Return the [x, y] coordinate for the center point of the cell that contains the specified text.  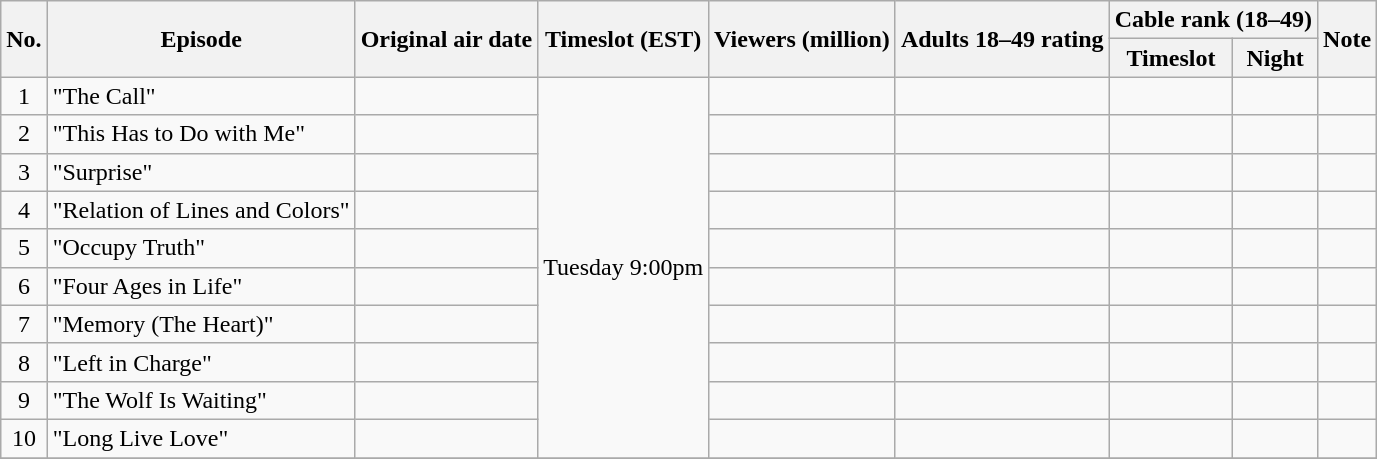
8 [24, 362]
Original air date [446, 39]
7 [24, 324]
3 [24, 172]
"This Has to Do with Me" [201, 134]
"Memory (The Heart)" [201, 324]
"Occupy Truth" [201, 248]
"Four Ages in Life" [201, 286]
"Relation of Lines and Colors" [201, 210]
Adults 18–49 rating [1002, 39]
"Left in Charge" [201, 362]
Cable rank (18–49) [1213, 20]
Night [1276, 58]
Episode [201, 39]
Timeslot (EST) [624, 39]
"The Call" [201, 96]
6 [24, 286]
Note [1348, 39]
No. [24, 39]
Tuesday 9:00pm [624, 268]
"Long Live Love" [201, 438]
5 [24, 248]
4 [24, 210]
9 [24, 400]
Timeslot [1171, 58]
1 [24, 96]
"The Wolf Is Waiting" [201, 400]
2 [24, 134]
"Surprise" [201, 172]
Viewers (million) [802, 39]
10 [24, 438]
